Output the [X, Y] coordinate of the center of the cell containing the given text.  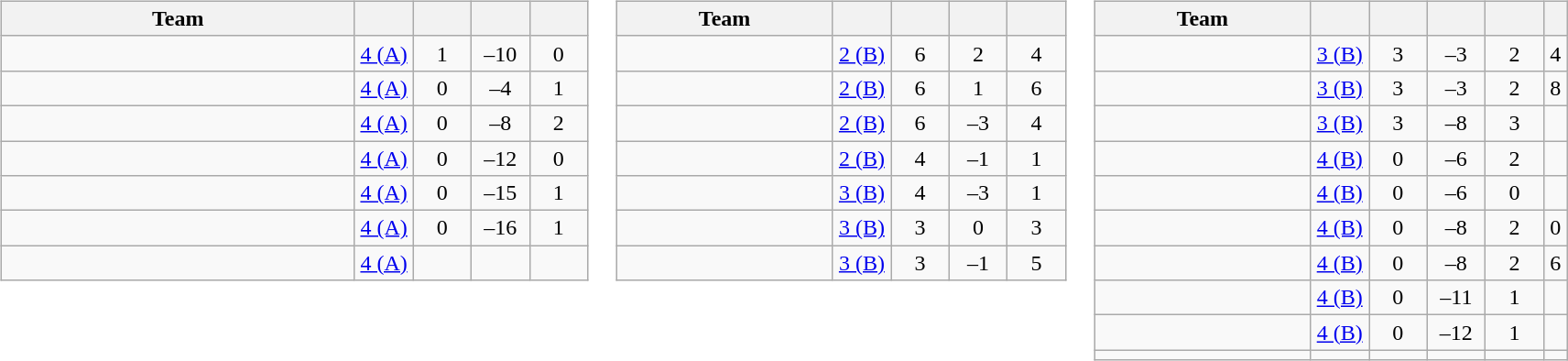
–4 [500, 88]
5 [1037, 263]
–15 [500, 193]
–10 [500, 53]
–16 [500, 228]
8 [1555, 88]
–11 [1456, 298]
